Determine the [x, y] coordinate at the center of the cell enclosing the given text.  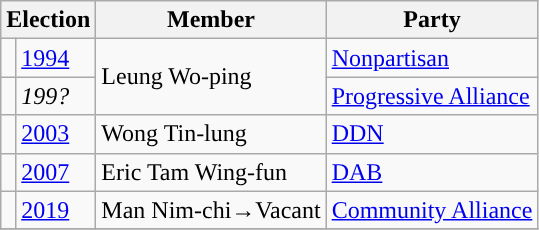
Member [211, 20]
Nonpartisan [432, 58]
Wong Tin-lung [211, 134]
Community Alliance [432, 210]
2007 [56, 172]
1994 [56, 58]
Progressive Alliance [432, 96]
Leung Wo-ping [211, 77]
Eric Tam Wing-fun [211, 172]
2019 [56, 210]
Party [432, 20]
DAB [432, 172]
DDN [432, 134]
199? [56, 96]
2003 [56, 134]
Election [48, 20]
Man Nim-chi→Vacant [211, 210]
